From the cell containing the given text, extract its center point as (x, y) coordinate. 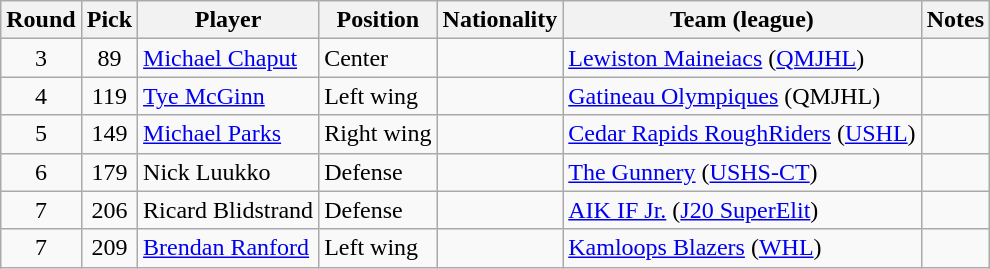
The Gunnery (USHS-CT) (742, 172)
Team (league) (742, 20)
Notes (955, 20)
Ricard Blidstrand (228, 210)
3 (41, 58)
Nationality (500, 20)
Michael Chaput (228, 58)
Michael Parks (228, 134)
Cedar Rapids RoughRiders (USHL) (742, 134)
Center (378, 58)
179 (109, 172)
Lewiston Maineiacs (QMJHL) (742, 58)
Kamloops Blazers (WHL) (742, 248)
Right wing (378, 134)
89 (109, 58)
209 (109, 248)
206 (109, 210)
119 (109, 96)
4 (41, 96)
Gatineau Olympiques (QMJHL) (742, 96)
Position (378, 20)
Tye McGinn (228, 96)
AIK IF Jr. (J20 SuperElit) (742, 210)
Round (41, 20)
6 (41, 172)
Pick (109, 20)
Brendan Ranford (228, 248)
5 (41, 134)
Player (228, 20)
149 (109, 134)
Nick Luukko (228, 172)
